Determine the (X, Y) coordinate at the center of the cell enclosing the given text.  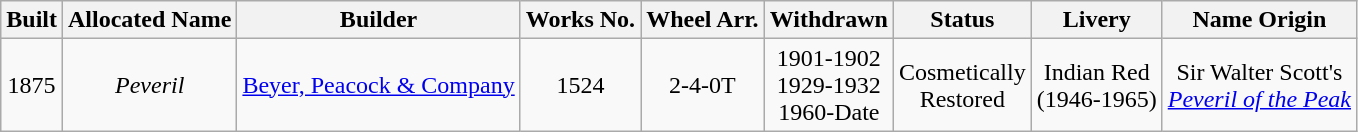
1901-19021929-19321960-Date (828, 85)
Allocated Name (150, 20)
Indian Red(1946-1965) (1096, 85)
Wheel Arr. (702, 20)
Works No. (580, 20)
Beyer, Peacock & Company (378, 85)
Peveril (150, 85)
Builder (378, 20)
Withdrawn (828, 20)
2-4-0T (702, 85)
CosmeticallyRestored (962, 85)
1524 (580, 85)
Name Origin (1259, 20)
Built (32, 20)
Sir Walter Scott'sPeveril of the Peak (1259, 85)
1875 (32, 85)
Livery (1096, 20)
Status (962, 20)
